Find where the given text appears and provide that cell's center as (x, y) coordinate. 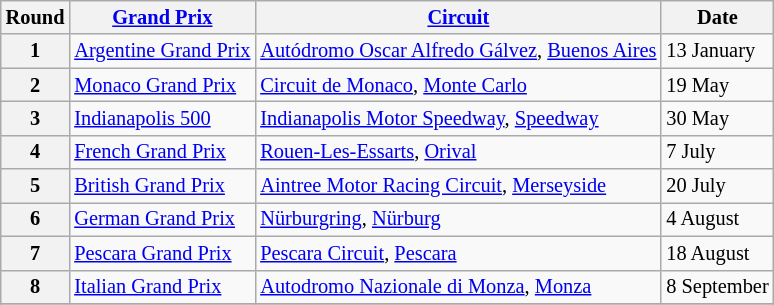
Pescara Grand Prix (162, 253)
19 May (717, 85)
Nürburgring, Nürburg (458, 219)
7 July (717, 152)
8 September (717, 287)
2 (36, 85)
Round (36, 17)
4 August (717, 219)
Date (717, 17)
18 August (717, 253)
Aintree Motor Racing Circuit, Merseyside (458, 186)
3 (36, 118)
1 (36, 51)
30 May (717, 118)
Autodromo Nazionale di Monza, Monza (458, 287)
Circuit (458, 17)
Indianapolis 500 (162, 118)
4 (36, 152)
British Grand Prix (162, 186)
French Grand Prix (162, 152)
20 July (717, 186)
13 January (717, 51)
German Grand Prix (162, 219)
Monaco Grand Prix (162, 85)
Pescara Circuit, Pescara (458, 253)
Autódromo Oscar Alfredo Gálvez, Buenos Aires (458, 51)
8 (36, 287)
Rouen-Les-Essarts, Orival (458, 152)
Indianapolis Motor Speedway, Speedway (458, 118)
Italian Grand Prix (162, 287)
6 (36, 219)
Circuit de Monaco, Monte Carlo (458, 85)
Grand Prix (162, 17)
7 (36, 253)
5 (36, 186)
Argentine Grand Prix (162, 51)
